From the cell containing the given text, extract its center point as (X, Y) coordinate. 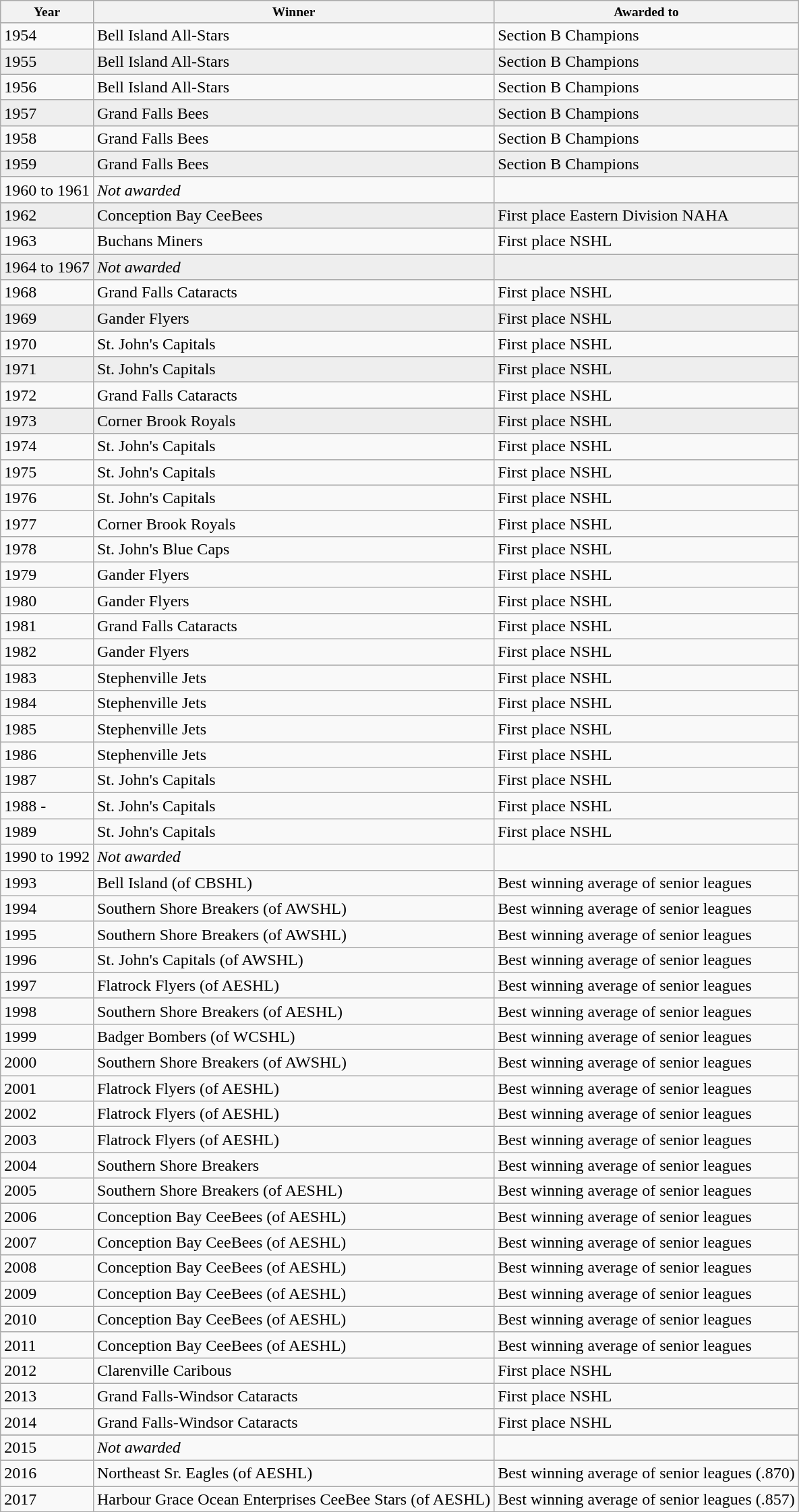
1987 (47, 780)
1964 to 1967 (47, 267)
1997 (47, 985)
1990 to 1992 (47, 857)
2001 (47, 1088)
1980 (47, 600)
2003 (47, 1140)
1962 (47, 215)
1960 to 1961 (47, 190)
1963 (47, 241)
1982 (47, 652)
2006 (47, 1217)
St. John's Capitals (of AWSHL) (293, 960)
1999 (47, 1037)
Winner (293, 12)
1971 (47, 370)
1955 (47, 61)
Best winning average of senior leagues (.870) (647, 1474)
2008 (47, 1268)
2002 (47, 1114)
1994 (47, 908)
2015 (47, 1447)
2007 (47, 1242)
1984 (47, 703)
1986 (47, 755)
Awarded to (647, 12)
1988 - (47, 806)
Conception Bay CeeBees (293, 215)
2016 (47, 1474)
1979 (47, 575)
2017 (47, 1499)
1975 (47, 472)
Harbour Grace Ocean Enterprises CeeBee Stars (of AESHL) (293, 1499)
1989 (47, 832)
1978 (47, 549)
1954 (47, 36)
Southern Shore Breakers (293, 1165)
1998 (47, 1011)
2010 (47, 1319)
1976 (47, 498)
Bell Island (of CBSHL) (293, 883)
First place Eastern Division NAHA (647, 215)
Clarenville Caribous (293, 1370)
Buchans Miners (293, 241)
2004 (47, 1165)
1977 (47, 523)
1995 (47, 934)
Northeast Sr. Eagles (of AESHL) (293, 1474)
Best winning average of senior leagues (.857) (647, 1499)
1981 (47, 626)
2000 (47, 1063)
1974 (47, 446)
1996 (47, 960)
1957 (47, 113)
1973 (47, 421)
2009 (47, 1293)
1993 (47, 883)
1969 (47, 318)
2012 (47, 1370)
Badger Bombers (of WCSHL) (293, 1037)
1985 (47, 729)
1959 (47, 164)
1972 (47, 395)
2011 (47, 1345)
1970 (47, 344)
1968 (47, 293)
St. John's Blue Caps (293, 549)
2013 (47, 1396)
Year (47, 12)
2005 (47, 1191)
1958 (47, 138)
1983 (47, 678)
2014 (47, 1422)
1956 (47, 87)
